For the text-containing cell, return its midpoint in [X, Y] coordinate format. 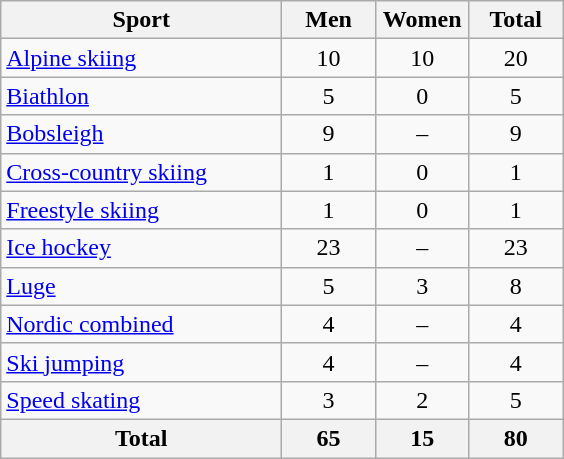
Nordic combined [142, 324]
Freestyle skiing [142, 210]
15 [422, 438]
Ice hockey [142, 248]
Alpine skiing [142, 58]
Men [329, 20]
20 [516, 58]
8 [516, 286]
Cross-country skiing [142, 172]
2 [422, 400]
Ski jumping [142, 362]
Speed skating [142, 400]
80 [516, 438]
Biathlon [142, 96]
Luge [142, 286]
Sport [142, 20]
Women [422, 20]
Bobsleigh [142, 134]
65 [329, 438]
